Determine the [X, Y] coordinate at the center of the cell enclosing the given text.  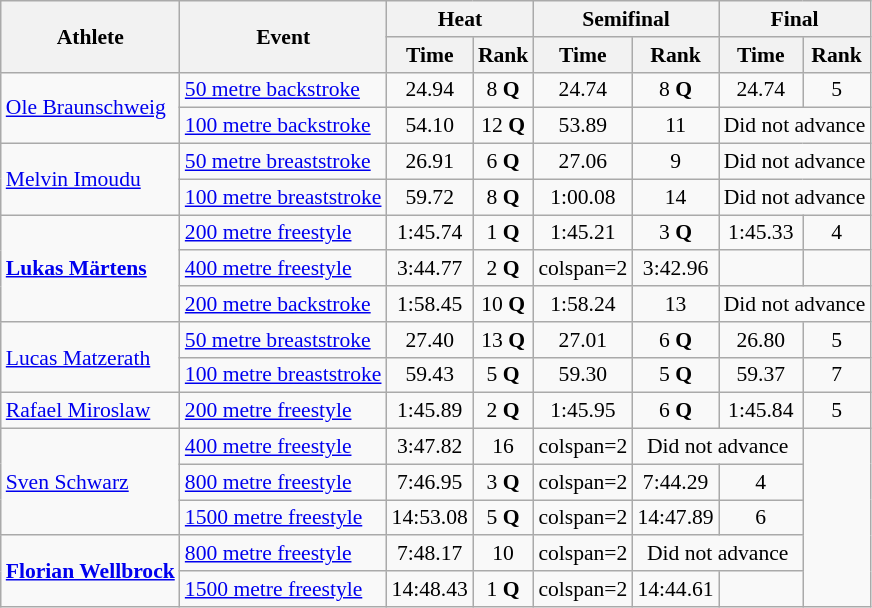
3:47.82 [430, 447]
14:47.89 [675, 518]
100 metre backstroke [284, 126]
1:45.84 [761, 411]
26.91 [430, 162]
Lucas Matzerath [90, 358]
1:45.74 [430, 233]
14:44.61 [675, 589]
Heat [460, 19]
1:45.89 [430, 411]
27.06 [582, 162]
50 metre backstroke [284, 90]
3:42.96 [675, 269]
1:58.24 [582, 304]
16 [504, 447]
12 Q [504, 126]
Semifinal [626, 19]
Event [284, 36]
1:45.21 [582, 233]
24.94 [430, 90]
59.43 [430, 375]
10 Q [504, 304]
13 [675, 304]
13 Q [504, 340]
6 [761, 518]
Lukas Märtens [90, 268]
53.89 [582, 126]
7:46.95 [430, 482]
14:53.08 [430, 518]
14:48.43 [430, 589]
7 [836, 375]
Athlete [90, 36]
10 [504, 554]
27.01 [582, 340]
Sven Schwarz [90, 482]
9 [675, 162]
11 [675, 126]
3:44.77 [430, 269]
1:58.45 [430, 304]
1:00.08 [582, 197]
Final [795, 19]
14 [675, 197]
7:44.29 [675, 482]
26.80 [761, 340]
59.72 [430, 197]
Ole Braunschweig [90, 108]
27.40 [430, 340]
54.10 [430, 126]
7:48.17 [430, 554]
1:45.33 [761, 233]
Florian Wellbrock [90, 572]
59.30 [582, 375]
1:45.95 [582, 411]
Rafael Miroslaw [90, 411]
59.37 [761, 375]
200 metre backstroke [284, 304]
Melvin Imoudu [90, 180]
